For the text-containing cell, return its midpoint in [X, Y] coordinate format. 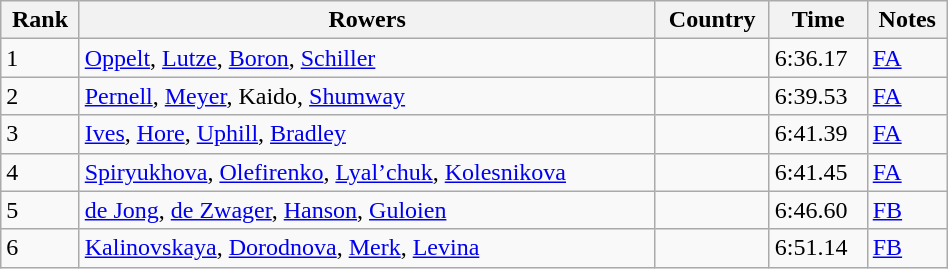
Rank [40, 20]
3 [40, 134]
de Jong, de Zwager, Hanson, Guloien [367, 210]
1 [40, 58]
Pernell, Meyer, Kaido, Shumway [367, 96]
Rowers [367, 20]
Oppelt, Lutze, Boron, Schiller [367, 58]
6 [40, 248]
6:51.14 [818, 248]
Country [712, 20]
Spiryukhova, Olefirenko, Lyal’chuk, Kolesnikova [367, 172]
Time [818, 20]
5 [40, 210]
6:39.53 [818, 96]
Notes [907, 20]
6:36.17 [818, 58]
2 [40, 96]
4 [40, 172]
6:41.39 [818, 134]
6:41.45 [818, 172]
Kalinovskaya, Dorodnova, Merk, Levina [367, 248]
Ives, Hore, Uphill, Bradley [367, 134]
6:46.60 [818, 210]
